Return the (X, Y) coordinate for the center point of the cell that contains the specified text.  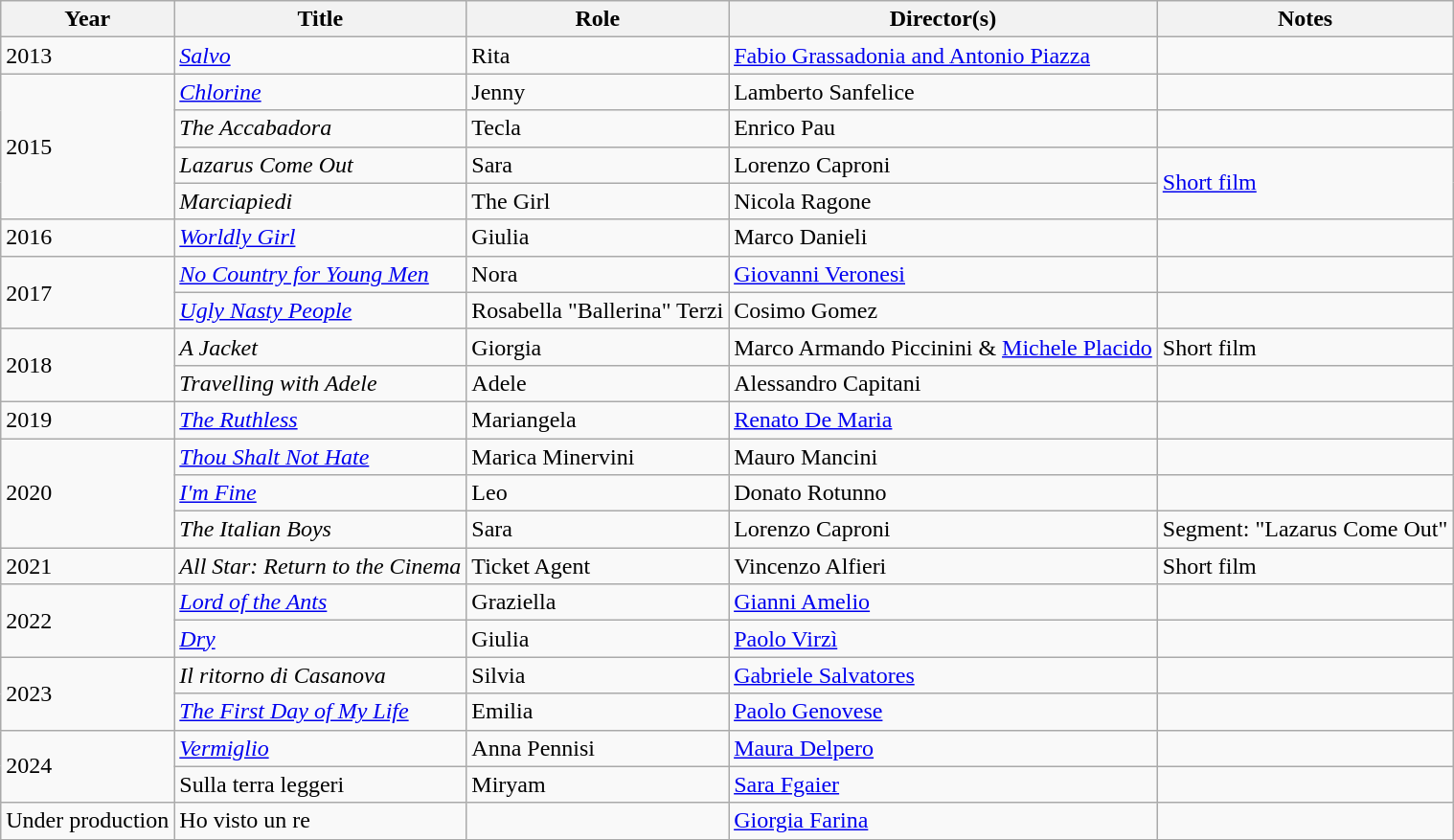
Title (320, 19)
Marciapiedi (320, 201)
Rosabella "Ballerina" Terzi (598, 310)
Donato Rotunno (943, 493)
Thou Shalt Not Hate (320, 457)
Ugly Nasty People (320, 310)
Sulla terra leggeri (320, 784)
Alessandro Capitani (943, 383)
Marco Armando Piccinini & Michele Placido (943, 347)
Marco Danieli (943, 238)
Adele (598, 383)
No Country for Young Men (320, 274)
2016 (88, 238)
Graziella (598, 602)
All Star: Return to the Cinema (320, 566)
Giovanni Veronesi (943, 274)
Miryam (598, 784)
Fabio Grassadonia and Antonio Piazza (943, 56)
Maura Delpero (943, 748)
Under production (88, 821)
Gabriele Salvatores (943, 675)
The Girl (598, 201)
Ticket Agent (598, 566)
Vincenzo Alfieri (943, 566)
Lamberto Sanfelice (943, 92)
Travelling with Adele (320, 383)
Anna Pennisi (598, 748)
Sara Fgaier (943, 784)
Giorgia (598, 347)
2018 (88, 365)
Worldly Girl (320, 238)
Salvo (320, 56)
The Italian Boys (320, 530)
2021 (88, 566)
Paolo Virzì (943, 639)
Lazarus Come Out (320, 165)
Emilia (598, 712)
Director(s) (943, 19)
Giorgia Farina (943, 821)
2015 (88, 147)
Tecla (598, 128)
Marica Minervini (598, 457)
Paolo Genovese (943, 712)
Mauro Mancini (943, 457)
Vermiglio (320, 748)
Lord of the Ants (320, 602)
Notes (1305, 19)
Ho visto un re (320, 821)
2023 (88, 693)
Chlorine (320, 92)
Year (88, 19)
Nicola Ragone (943, 201)
Segment: "Lazarus Come Out" (1305, 530)
2017 (88, 292)
The Ruthless (320, 420)
Silvia (598, 675)
2022 (88, 621)
Dry (320, 639)
Leo (598, 493)
Role (598, 19)
I'm Fine (320, 493)
Il ritorno di Casanova (320, 675)
Gianni Amelio (943, 602)
The First Day of My Life (320, 712)
The Accabadora (320, 128)
Mariangela (598, 420)
Enrico Pau (943, 128)
Renato De Maria (943, 420)
Cosimo Gomez (943, 310)
2013 (88, 56)
Rita (598, 56)
Jenny (598, 92)
2019 (88, 420)
2020 (88, 493)
A Jacket (320, 347)
Nora (598, 274)
2024 (88, 766)
